Locate the cell with the specified text and output its [X, Y] center coordinate. 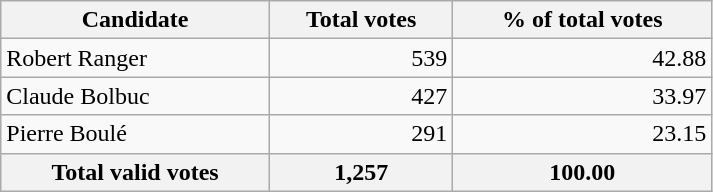
427 [360, 96]
539 [360, 58]
100.00 [582, 172]
42.88 [582, 58]
% of total votes [582, 20]
291 [360, 134]
Robert Ranger [136, 58]
1,257 [360, 172]
Total votes [360, 20]
33.97 [582, 96]
23.15 [582, 134]
Claude Bolbuc [136, 96]
Pierre Boulé [136, 134]
Candidate [136, 20]
Total valid votes [136, 172]
